Search for the cell housing the specified text and yield its [x, y] center coordinate. 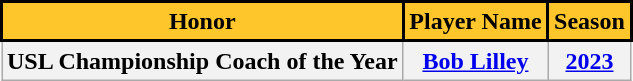
Season [590, 22]
Player Name [476, 22]
Bob Lilley [476, 60]
2023 [590, 60]
USL Championship Coach of the Year [203, 60]
Honor [203, 22]
